Identify which cell holds the provided text, then report its (X, Y) central coordinate. 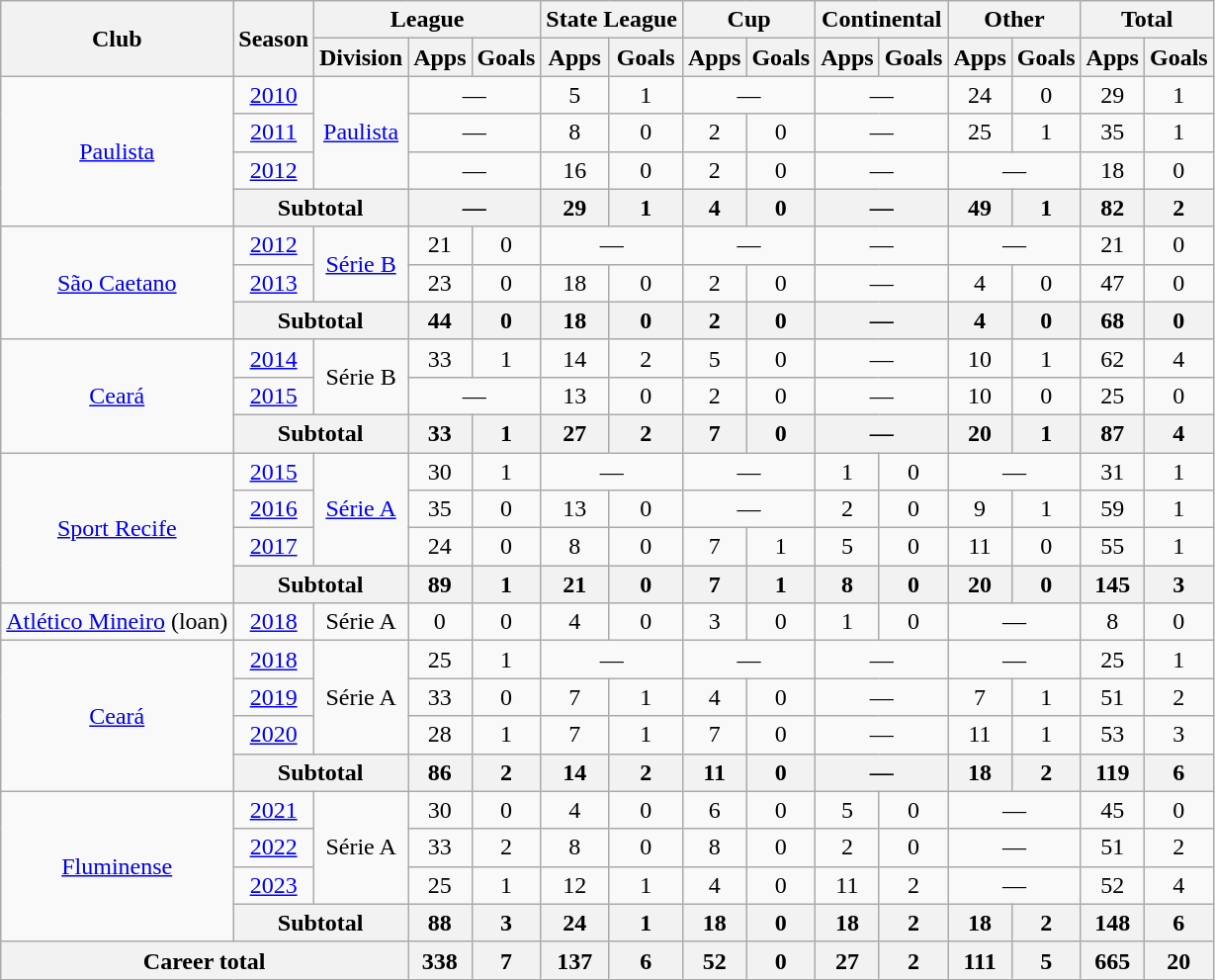
2023 (274, 885)
148 (1112, 923)
59 (1112, 509)
Career total (205, 960)
28 (440, 735)
2014 (274, 358)
82 (1112, 208)
12 (575, 885)
2017 (274, 547)
137 (575, 960)
62 (1112, 358)
Other (1014, 20)
2019 (274, 697)
2020 (274, 735)
2022 (274, 847)
31 (1112, 472)
87 (1112, 433)
Continental (882, 20)
2021 (274, 810)
53 (1112, 735)
88 (440, 923)
9 (980, 509)
2011 (274, 133)
State League (612, 20)
2016 (274, 509)
16 (575, 170)
665 (1112, 960)
Division (362, 57)
Cup (748, 20)
338 (440, 960)
Fluminense (117, 866)
Club (117, 39)
119 (1112, 772)
Total (1147, 20)
86 (440, 772)
68 (1112, 320)
47 (1112, 283)
89 (440, 584)
Atlético Mineiro (loan) (117, 622)
111 (980, 960)
44 (440, 320)
São Caetano (117, 283)
2013 (274, 283)
49 (980, 208)
45 (1112, 810)
145 (1112, 584)
Season (274, 39)
Sport Recife (117, 528)
55 (1112, 547)
2010 (274, 95)
23 (440, 283)
League (427, 20)
